From the cell containing the given text, extract its center point as [x, y] coordinate. 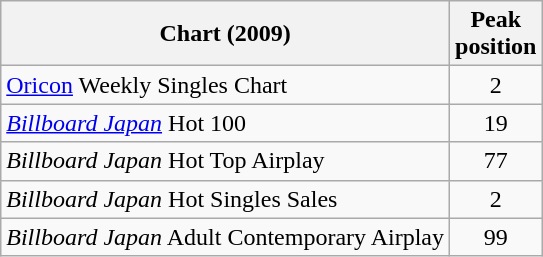
Peakposition [496, 34]
Chart (2009) [226, 34]
Billboard Japan Hot Singles Sales [226, 199]
Oricon Weekly Singles Chart [226, 85]
19 [496, 123]
77 [496, 161]
99 [496, 237]
Billboard Japan Hot 100 [226, 123]
Billboard Japan Adult Contemporary Airplay [226, 237]
Billboard Japan Hot Top Airplay [226, 161]
